Determine the [x, y] coordinate at the center of the cell enclosing the given text.  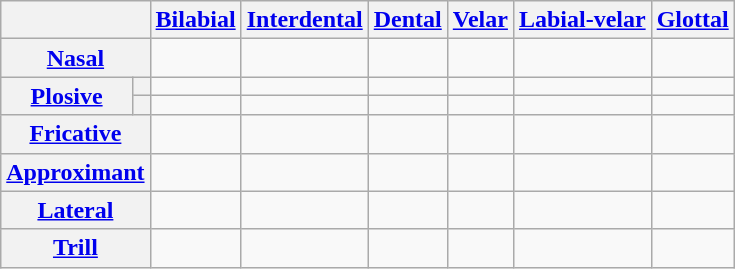
Interdental [304, 20]
Lateral [76, 210]
Labial-velar [582, 20]
Bilabial [196, 20]
Approximant [76, 172]
Plosive [67, 96]
Velar [480, 20]
Glottal [692, 20]
Dental [408, 20]
Nasal [76, 58]
Trill [76, 248]
Fricative [76, 134]
